Return (x, y) of the center of cell containing provided text 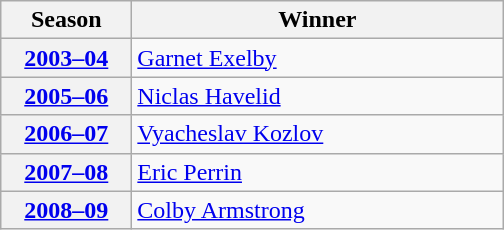
Eric Perrin (318, 172)
Winner (318, 20)
2008–09 (66, 210)
Season (66, 20)
2007–08 (66, 172)
Vyacheslav Kozlov (318, 134)
2005–06 (66, 96)
Garnet Exelby (318, 58)
Colby Armstrong (318, 210)
2006–07 (66, 134)
Niclas Havelid (318, 96)
2003–04 (66, 58)
